Scan for the cell matching the given text and deliver its [X, Y] coordinate at center. 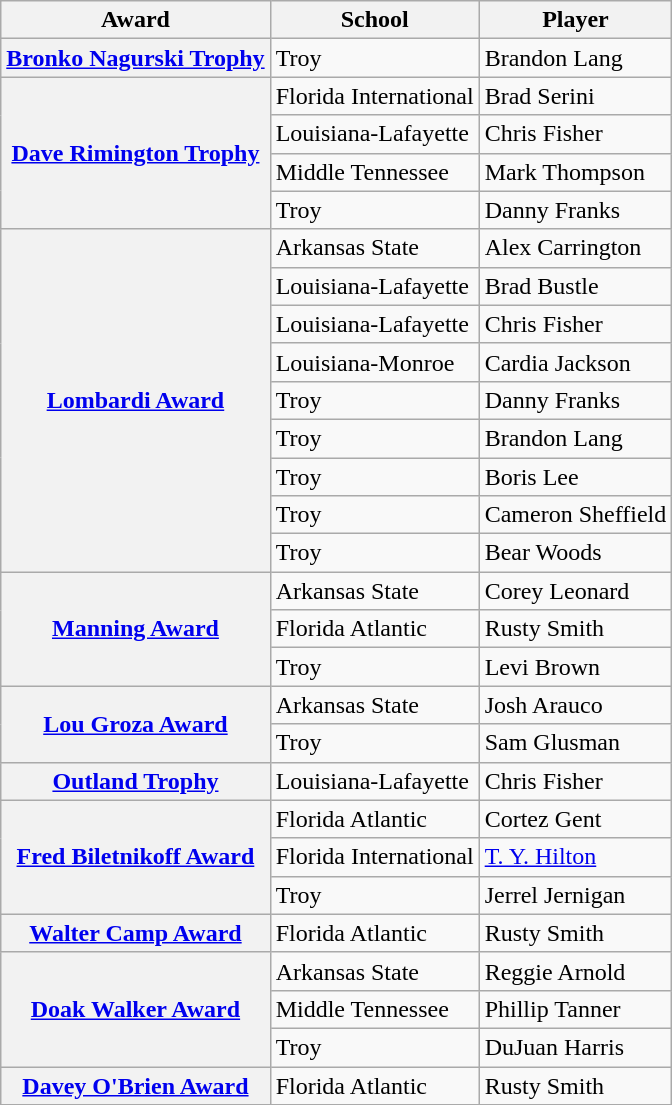
Manning Award [136, 629]
Alex Carrington [576, 248]
Outland Trophy [136, 781]
Bronko Nagurski Trophy [136, 58]
T. Y. Hilton [576, 857]
DuJuan Harris [576, 1047]
Cardia Jackson [576, 362]
Cameron Sheffield [576, 515]
Walter Camp Award [136, 933]
Louisiana-Monroe [374, 362]
Cortez Gent [576, 819]
Bear Woods [576, 553]
Reggie Arnold [576, 971]
Brad Serini [576, 96]
Mark Thompson [576, 172]
School [374, 20]
Boris Lee [576, 477]
Levi Brown [576, 667]
Phillip Tanner [576, 1009]
Jerrel Jernigan [576, 895]
Corey Leonard [576, 591]
Davey O'Brien Award [136, 1085]
Dave Rimington Trophy [136, 153]
Lou Groza Award [136, 724]
Sam Glusman [576, 743]
Brad Bustle [576, 286]
Josh Arauco [576, 705]
Player [576, 20]
Doak Walker Award [136, 1009]
Award [136, 20]
Lombardi Award [136, 400]
Fred Biletnikoff Award [136, 857]
